Scan for the cell matching the given text and deliver its [x, y] coordinate at center. 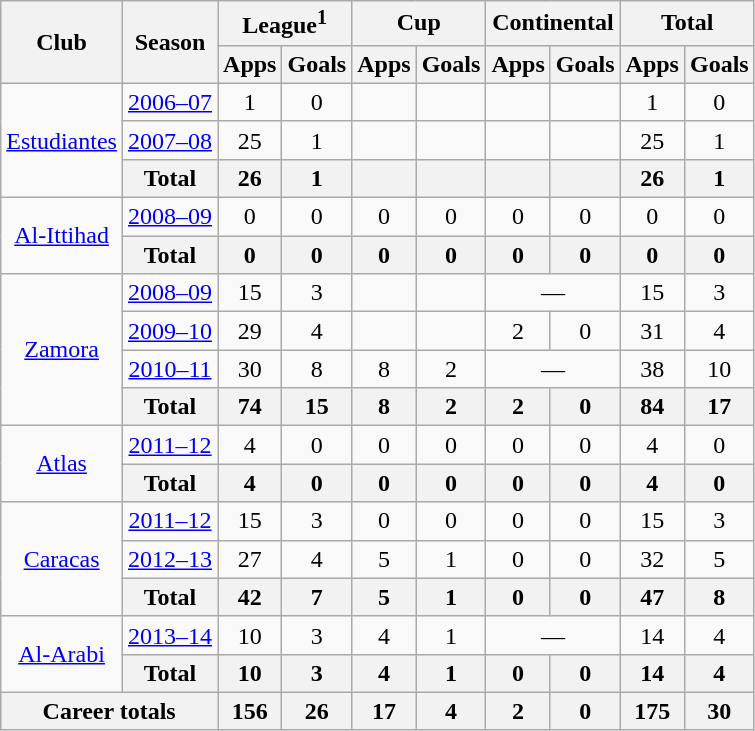
Atlas [62, 464]
29 [250, 331]
Estudiantes [62, 140]
Season [170, 42]
175 [652, 711]
2013–14 [170, 635]
2010–11 [170, 369]
2007–08 [170, 140]
Career totals [110, 711]
Club [62, 42]
2006–07 [170, 102]
League1 [285, 24]
7 [317, 597]
42 [250, 597]
2012–13 [170, 559]
Continental [553, 24]
Caracas [62, 559]
47 [652, 597]
Zamora [62, 350]
32 [652, 559]
2009–10 [170, 331]
27 [250, 559]
Al-Arabi [62, 654]
Al-Ittihad [62, 236]
156 [250, 711]
31 [652, 331]
38 [652, 369]
84 [652, 407]
74 [250, 407]
Cup [419, 24]
